Return [x, y] of the center of cell containing provided text 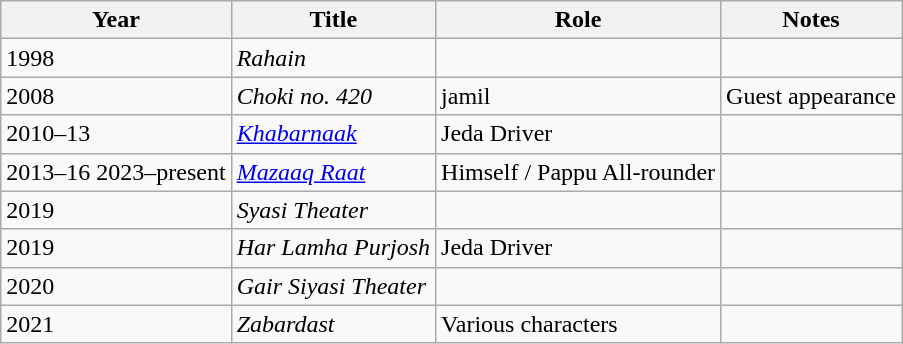
Year [116, 20]
Har Lamha Purjosh [333, 248]
jamil [578, 96]
Various characters [578, 324]
Guest appearance [812, 96]
Role [578, 20]
2020 [116, 286]
Himself / Pappu All-rounder [578, 172]
Khabarnaak [333, 134]
2013–16 2023–present [116, 172]
Rahain [333, 58]
Notes [812, 20]
1998 [116, 58]
2010–13 [116, 134]
Title [333, 20]
Syasi Theater [333, 210]
Zabardast [333, 324]
Choki no. 420 [333, 96]
Gair Siyasi Theater [333, 286]
Mazaaq Raat [333, 172]
2021 [116, 324]
2008 [116, 96]
